Scan for the cell matching the given text and deliver its [X, Y] coordinate at center. 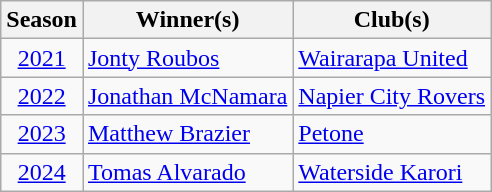
Waterside Karori [392, 172]
Club(s) [392, 20]
Winner(s) [187, 20]
2022 [42, 96]
Jonty Roubos [187, 58]
Jonathan McNamara [187, 96]
Matthew Brazier [187, 134]
Season [42, 20]
2024 [42, 172]
Tomas Alvarado [187, 172]
Petone [392, 134]
Napier City Rovers [392, 96]
Wairarapa United [392, 58]
2021 [42, 58]
2023 [42, 134]
